From the cell containing the given text, extract its center point as [x, y] coordinate. 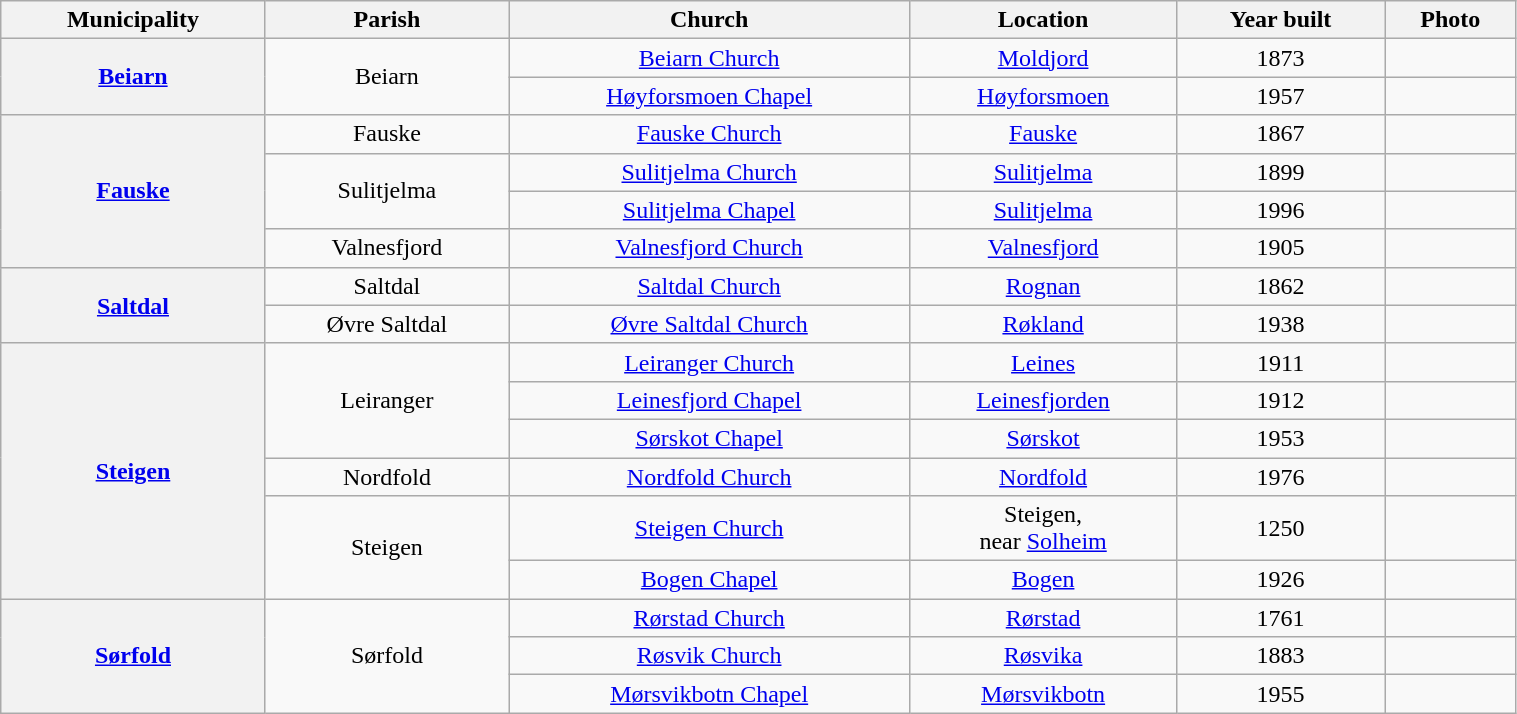
Rørstad Church [710, 618]
1912 [1280, 400]
Year built [1280, 20]
1926 [1280, 580]
Parish [386, 20]
1883 [1280, 656]
1761 [1280, 618]
Mørsvikbotn [1044, 694]
1250 [1280, 528]
1862 [1280, 286]
Municipality [133, 20]
1873 [1280, 58]
Sulitjelma Chapel [710, 210]
1996 [1280, 210]
1976 [1280, 477]
Sulitjelma Church [710, 172]
Steigen,near Solheim [1044, 528]
Høyforsmoen [1044, 96]
1911 [1280, 362]
Beiarn Church [710, 58]
Røkland [1044, 324]
Saltdal Church [710, 286]
Øvre Saltdal [386, 324]
Steigen Church [710, 528]
1867 [1280, 134]
Location [1044, 20]
Valnesfjord Church [710, 248]
Leiranger [386, 400]
Røsvika [1044, 656]
Leinesfjord Chapel [710, 400]
1957 [1280, 96]
Leinesfjorden [1044, 400]
1938 [1280, 324]
Rognan [1044, 286]
Moldjord [1044, 58]
1955 [1280, 694]
Church [710, 20]
Høyforsmoen Chapel [710, 96]
Fauske Church [710, 134]
Mørsvikbotn Chapel [710, 694]
Øvre Saltdal Church [710, 324]
Røsvik Church [710, 656]
Leines [1044, 362]
Rørstad [1044, 618]
Bogen Chapel [710, 580]
Nordfold Church [710, 477]
Bogen [1044, 580]
Photo [1450, 20]
1905 [1280, 248]
Leiranger Church [710, 362]
Sørskot [1044, 438]
Sørskot Chapel [710, 438]
1899 [1280, 172]
1953 [1280, 438]
